From the cell containing the given text, extract its center point as [x, y] coordinate. 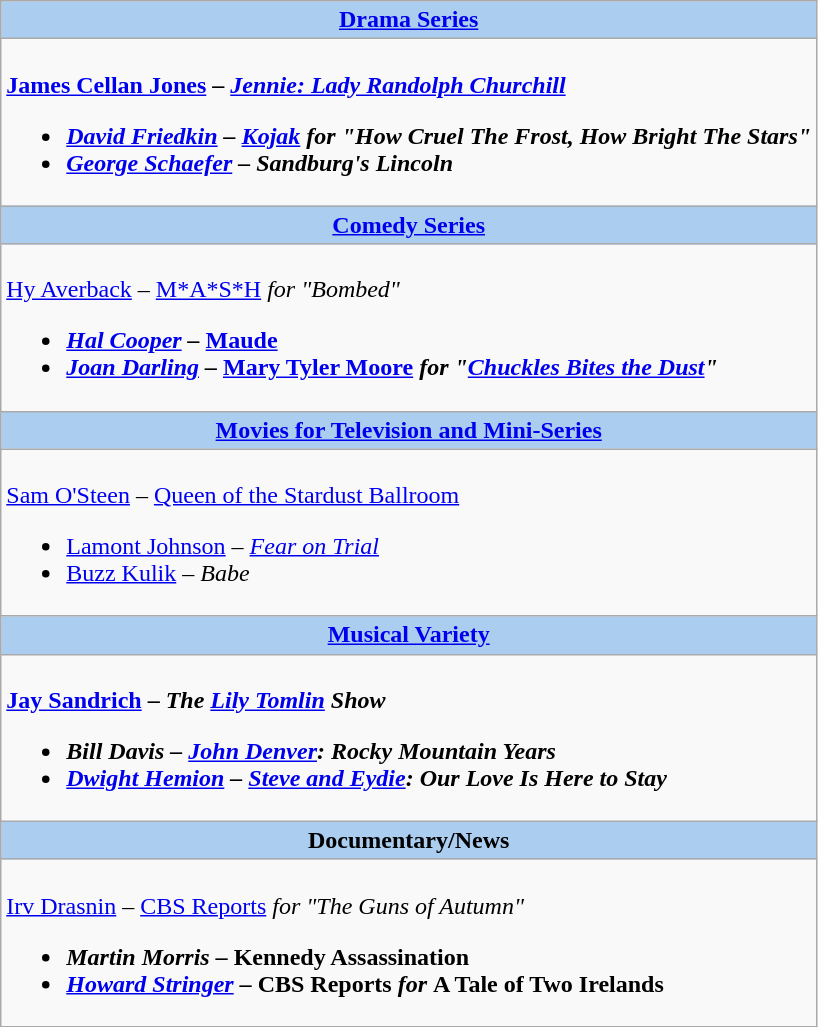
Sam O'Steen – Queen of the Stardust BallroomLamont Johnson – Fear on TrialBuzz Kulik – Babe [409, 532]
Drama Series [409, 20]
Irv Drasnin – CBS Reports for "The Guns of Autumn"Martin Morris – Kennedy AssassinationHoward Stringer – CBS Reports for A Tale of Two Irelands [409, 942]
Comedy Series [409, 225]
Documentary/News [409, 840]
Jay Sandrich – The Lily Tomlin ShowBill Davis – John Denver: Rocky Mountain YearsDwight Hemion – Steve and Eydie: Our Love Is Here to Stay [409, 738]
Hy Averback – M*A*S*H for "Bombed"Hal Cooper – Maude Joan Darling – Mary Tyler Moore for "Chuckles Bites the Dust" [409, 328]
Musical Variety [409, 635]
Movies for Television and Mini-Series [409, 430]
